For the text-containing cell, return its midpoint in [x, y] coordinate format. 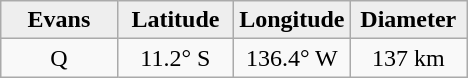
Diameter [408, 20]
Latitude [175, 20]
Longitude [292, 20]
137 km [408, 58]
136.4° W [292, 58]
Q [59, 58]
11.2° S [175, 58]
Evans [59, 20]
